Output the (X, Y) coordinate of the center of the cell containing the given text.  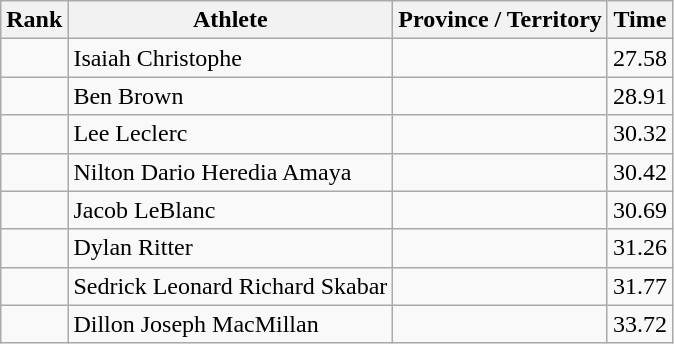
30.32 (640, 134)
Nilton Dario Heredia Amaya (230, 172)
Province / Territory (500, 20)
Ben Brown (230, 96)
27.58 (640, 58)
31.77 (640, 286)
30.42 (640, 172)
Sedrick Leonard Richard Skabar (230, 286)
Isaiah Christophe (230, 58)
Lee Leclerc (230, 134)
Time (640, 20)
Dylan Ritter (230, 248)
28.91 (640, 96)
Dillon Joseph MacMillan (230, 324)
33.72 (640, 324)
Jacob LeBlanc (230, 210)
Athlete (230, 20)
30.69 (640, 210)
31.26 (640, 248)
Rank (34, 20)
